Scan for the cell matching the given text and deliver its [x, y] coordinate at center. 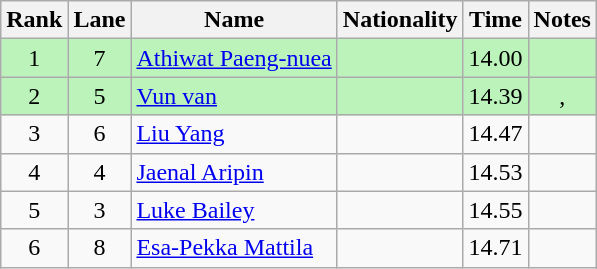
Lane [100, 20]
1 [34, 58]
Time [496, 20]
Nationality [400, 20]
Esa-Pekka Mattila [234, 248]
Rank [34, 20]
8 [100, 248]
14.53 [496, 172]
Notes [562, 20]
Name [234, 20]
14.47 [496, 134]
Luke Bailey [234, 210]
14.71 [496, 248]
Athiwat Paeng-nuea [234, 58]
14.00 [496, 58]
14.55 [496, 210]
2 [34, 96]
7 [100, 58]
14.39 [496, 96]
Jaenal Aripin [234, 172]
, [562, 96]
Liu Yang [234, 134]
Vun van [234, 96]
